For the text-containing cell, return its midpoint in (x, y) coordinate format. 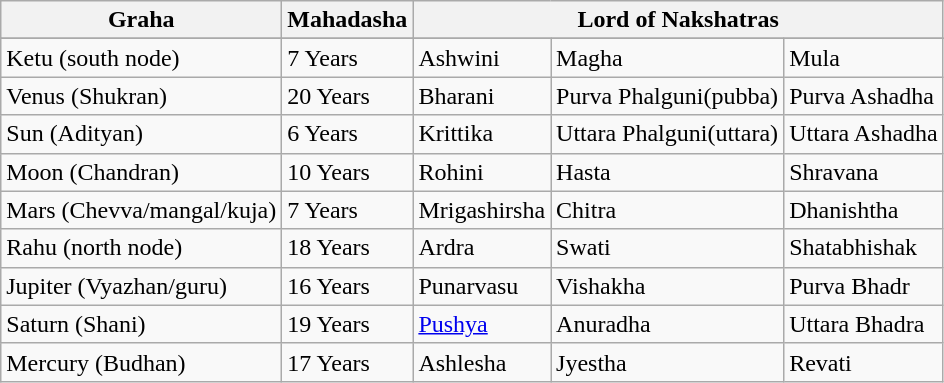
Rohini (482, 172)
Venus (Shukran) (142, 96)
Mahadasha (348, 20)
17 Years (348, 362)
Pushya (482, 324)
Graha (142, 20)
Uttara Bhadra (864, 324)
Ketu (south node) (142, 58)
16 Years (348, 286)
Ashlesha (482, 362)
Krittika (482, 134)
Uttara Ashadha (864, 134)
Swati (668, 248)
Saturn (Shani) (142, 324)
Rahu (north node) (142, 248)
Lord of Nakshatras (678, 20)
Ardra (482, 248)
Punarvasu (482, 286)
Mula (864, 58)
Mars (Chevva/mangal/kuja) (142, 210)
Moon (Chandran) (142, 172)
Revati (864, 362)
6 Years (348, 134)
Purva Bhadr (864, 286)
Ashwini (482, 58)
Hasta (668, 172)
Chitra (668, 210)
Mercury (Budhan) (142, 362)
Sun (Adityan) (142, 134)
Bharani (482, 96)
Vishakha (668, 286)
Shravana (864, 172)
10 Years (348, 172)
Jupiter (Vyazhan/guru) (142, 286)
Shatabhishak (864, 248)
Purva Ashadha (864, 96)
Purva Phalguni(pubba) (668, 96)
18 Years (348, 248)
19 Years (348, 324)
Jyestha (668, 362)
Magha (668, 58)
Anuradha (668, 324)
Dhanishtha (864, 210)
Uttara Phalguni(uttara) (668, 134)
20 Years (348, 96)
Mrigashirsha (482, 210)
